Output the (x, y) coordinate of the center of the cell containing the given text.  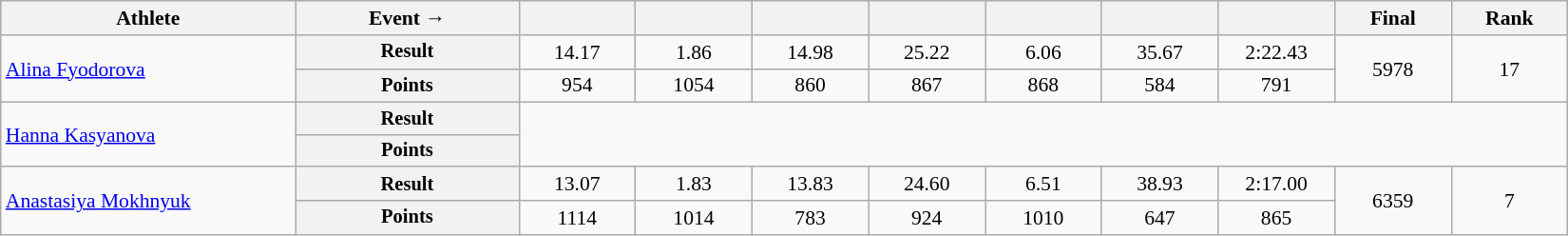
6.51 (1043, 184)
6359 (1393, 200)
2:22.43 (1277, 52)
35.67 (1159, 52)
1.86 (694, 52)
791 (1277, 86)
Rank (1509, 18)
954 (578, 86)
924 (927, 218)
Hanna Kasyanova (148, 135)
1.83 (694, 184)
1114 (578, 218)
868 (1043, 86)
867 (927, 86)
38.93 (1159, 184)
1014 (694, 218)
17 (1509, 69)
14.17 (578, 52)
Alina Fyodorova (148, 69)
6.06 (1043, 52)
14.98 (810, 52)
Anastasiya Mokhnyuk (148, 200)
Event → (407, 18)
2:17.00 (1277, 184)
24.60 (927, 184)
25.22 (927, 52)
860 (810, 86)
5978 (1393, 69)
783 (810, 218)
7 (1509, 200)
1010 (1043, 218)
Final (1393, 18)
13.83 (810, 184)
1054 (694, 86)
647 (1159, 218)
865 (1277, 218)
584 (1159, 86)
Athlete (148, 18)
13.07 (578, 184)
